Pinpoint the cell where the given text exists, returning its (X, Y) midpoint coordinate. 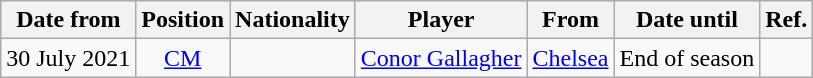
30 July 2021 (68, 58)
Date from (68, 20)
CM (183, 58)
Player (441, 20)
Conor Gallagher (441, 58)
Ref. (786, 20)
End of season (687, 58)
From (570, 20)
Date until (687, 20)
Chelsea (570, 58)
Nationality (293, 20)
Position (183, 20)
